Extract the [X, Y] coordinate from the center of the cell holding the provided text.  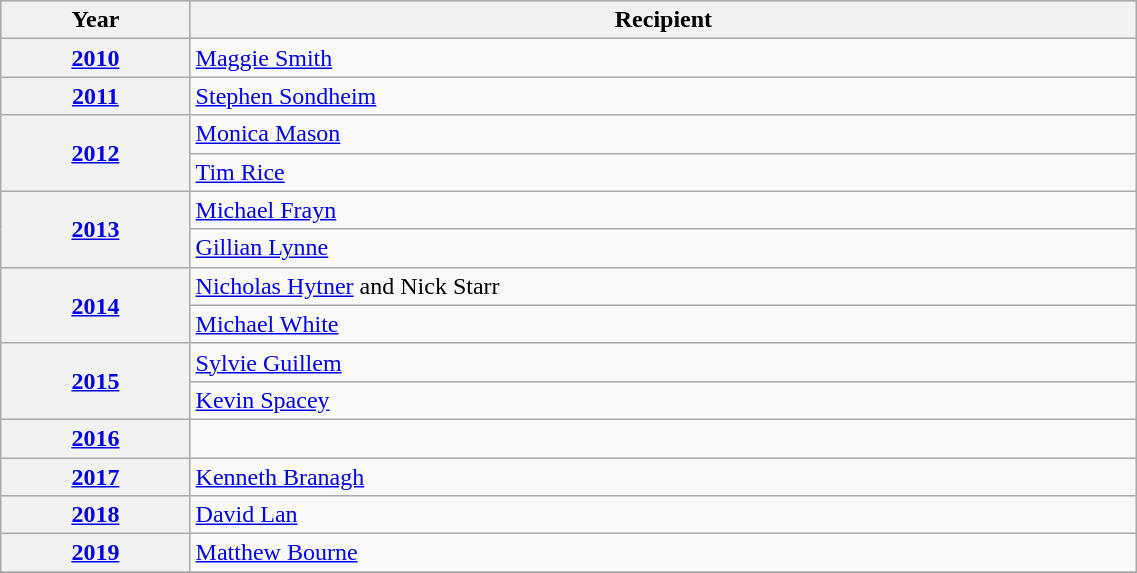
2013 [96, 229]
Tim Rice [664, 172]
2014 [96, 305]
2017 [96, 477]
Kevin Spacey [664, 400]
David Lan [664, 515]
2016 [96, 438]
Gillian Lynne [664, 248]
Michael Frayn [664, 210]
Monica Mason [664, 134]
Michael White [664, 324]
Sylvie Guillem [664, 362]
Maggie Smith [664, 58]
Stephen Sondheim [664, 96]
2018 [96, 515]
Recipient [664, 20]
2019 [96, 553]
Kenneth Branagh [664, 477]
Nicholas Hytner and Nick Starr [664, 286]
Year [96, 20]
2011 [96, 96]
Matthew Bourne [664, 553]
2015 [96, 381]
2012 [96, 153]
2010 [96, 58]
